Extract the (X, Y) coordinate from the center of the cell holding the provided text.  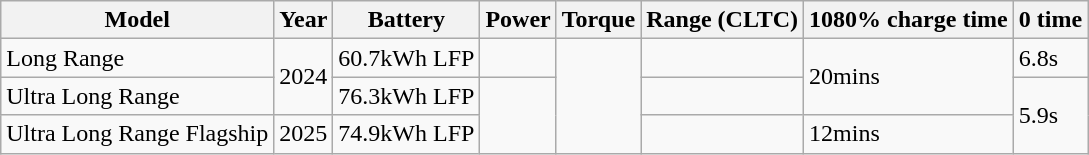
Torque (598, 20)
74.9kWh LFP (406, 134)
76.3kWh LFP (406, 96)
Range (CLTC) (722, 20)
Ultra Long Range Flagship (138, 134)
0 time (1050, 20)
6.8s (1050, 58)
Battery (406, 20)
5.9s (1050, 115)
1080% charge time (909, 20)
Year (304, 20)
2025 (304, 134)
2024 (304, 77)
Long Range (138, 58)
Power (518, 20)
20mins (909, 77)
Model (138, 20)
12mins (909, 134)
60.7kWh LFP (406, 58)
Ultra Long Range (138, 96)
